Pinpoint the cell where the given text exists, returning its [x, y] midpoint coordinate. 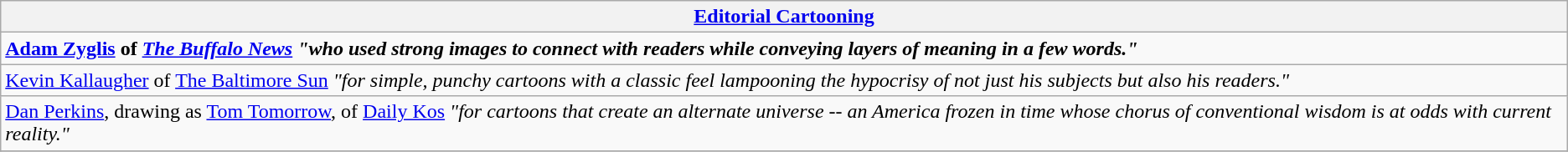
Editorial Cartooning [784, 17]
Adam Zyglis of The Buffalo News "who used strong images to connect with readers while conveying layers of meaning in a few words." [784, 48]
